Output the [X, Y] coordinate of the center of the cell containing the given text.  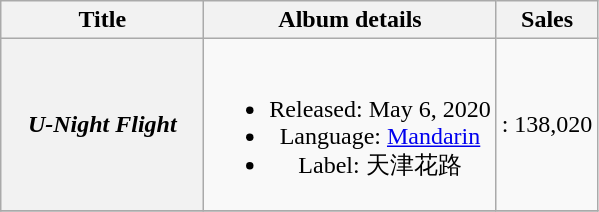
Title [102, 20]
Album details [350, 20]
Released: May 6, 2020Language: MandarinLabel: 天津花路 [350, 125]
: 138,020 [547, 125]
U-Night Flight [102, 125]
Sales [547, 20]
